Output the (x, y) coordinate of the center of the cell containing the given text.  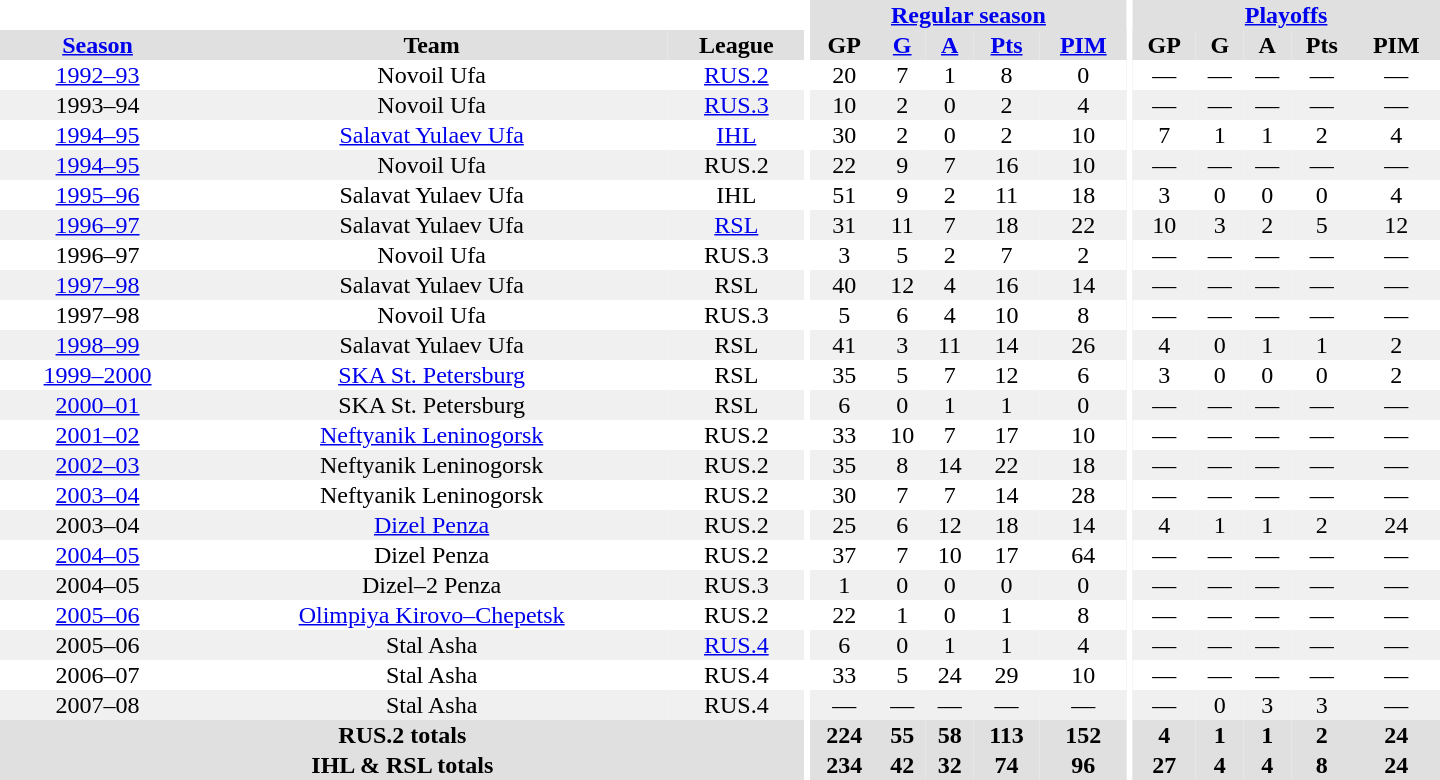
27 (1164, 765)
1995–96 (98, 195)
2002–03 (98, 465)
40 (844, 285)
152 (1084, 735)
74 (1006, 765)
League (736, 45)
32 (950, 765)
51 (844, 195)
31 (844, 225)
1999–2000 (98, 375)
2001–02 (98, 435)
RUS.2 totals (402, 735)
64 (1084, 555)
1998–99 (98, 345)
58 (950, 735)
Olimpiya Kirovo–Chepetsk (432, 615)
2006–07 (98, 675)
2007–08 (98, 705)
224 (844, 735)
Team (432, 45)
1992–93 (98, 75)
28 (1084, 495)
37 (844, 555)
96 (1084, 765)
113 (1006, 735)
25 (844, 525)
2000–01 (98, 405)
41 (844, 345)
42 (902, 765)
26 (1084, 345)
1993–94 (98, 105)
Regular season (968, 15)
20 (844, 75)
234 (844, 765)
29 (1006, 675)
55 (902, 735)
Playoffs (1286, 15)
IHL & RSL totals (402, 765)
Dizel–2 Penza (432, 585)
Season (98, 45)
